Locate the cell with the specified text and output its [x, y] center coordinate. 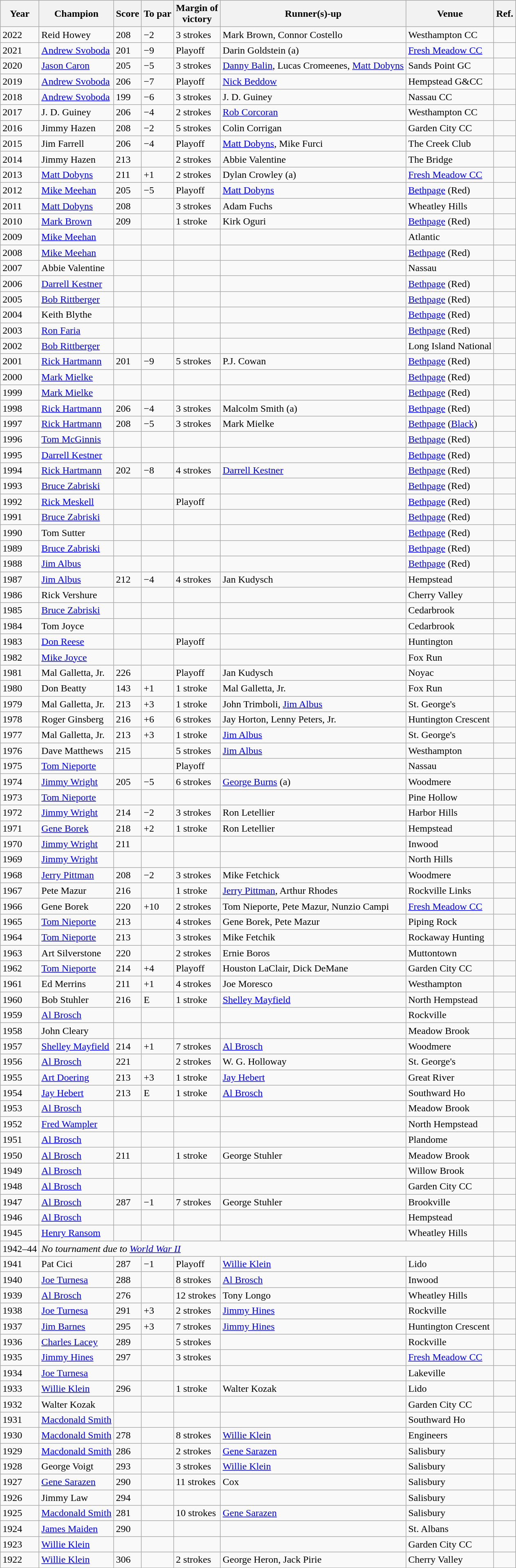
1952 [20, 1124]
Sands Point GC [450, 66]
Kirk Oguri [313, 222]
2013 [20, 175]
1959 [20, 1015]
1988 [20, 564]
Muttontown [450, 953]
Dylan Crowley (a) [313, 175]
1926 [20, 1498]
The Bridge [450, 159]
212 [127, 579]
1929 [20, 1451]
1931 [20, 1420]
1946 [20, 1218]
1960 [20, 1000]
1955 [20, 1077]
10 strokes [197, 1513]
Roger Ginsberg [76, 720]
295 [127, 1326]
Ed Merrins [76, 984]
Jerry Pittman, Arthur Rhodes [313, 891]
2014 [20, 159]
Rick Vershure [76, 595]
1993 [20, 486]
Adam Fuchs [313, 206]
12 strokes [197, 1295]
1989 [20, 548]
281 [127, 1513]
1933 [20, 1389]
1941 [20, 1264]
To par [158, 14]
1995 [20, 455]
202 [127, 471]
Brookville [450, 1202]
The Creek Club [450, 144]
+10 [158, 906]
1982 [20, 657]
Piping Rock [450, 922]
218 [127, 828]
Plandome [450, 1140]
2020 [20, 66]
1922 [20, 1560]
North Hills [450, 859]
Score [127, 14]
1971 [20, 828]
+6 [158, 720]
1964 [20, 937]
St. Albans [450, 1529]
W. G. Holloway [313, 1062]
Huntington [450, 642]
Pat Cici [76, 1264]
Jason Caron [76, 66]
Runner(s)-up [313, 14]
1977 [20, 735]
2003 [20, 330]
Houston LaClair, Dick DeMane [313, 969]
286 [127, 1451]
P.J. Cowan [313, 361]
Joe Moresco [313, 984]
1958 [20, 1031]
1940 [20, 1280]
Bob Stuhler [76, 1000]
George Heron, Jack Pirie [313, 1560]
2007 [20, 268]
Harbor Hills [450, 813]
221 [127, 1062]
Bethpage (Black) [450, 424]
Pete Mazur [76, 891]
1974 [20, 782]
Engineers [450, 1435]
1978 [20, 720]
1947 [20, 1202]
Gene Borek, Pete Mazur [313, 922]
Don Beatty [76, 688]
John Cleary [76, 1031]
2015 [20, 144]
1949 [20, 1171]
Colin Corrigan [313, 128]
Rockville Links [450, 891]
Tom Nieporte, Pete Mazur, Nunzio Campi [313, 906]
Nassau CC [450, 97]
2010 [20, 222]
1983 [20, 642]
Margin ofvictory [197, 14]
Cox [313, 1482]
1966 [20, 906]
1967 [20, 891]
1980 [20, 688]
Tony Longo [313, 1295]
1934 [20, 1373]
2017 [20, 112]
1972 [20, 813]
Noyac [450, 673]
2019 [20, 81]
Year [20, 14]
Jay Horton, Lenny Peters, Jr. [313, 720]
2011 [20, 206]
1990 [20, 533]
George Voigt [76, 1467]
294 [127, 1498]
Venue [450, 14]
199 [127, 97]
1973 [20, 797]
1984 [20, 626]
Long Island National [450, 346]
1938 [20, 1311]
1954 [20, 1093]
1968 [20, 875]
Art Doering [76, 1077]
Jim Barnes [76, 1326]
Matt Dobyns, Mike Furci [313, 144]
1965 [20, 922]
1970 [20, 844]
Great River [450, 1077]
143 [127, 688]
Jerry Pittman [76, 875]
1957 [20, 1046]
209 [127, 222]
1981 [20, 673]
1994 [20, 471]
289 [127, 1342]
Jim Farrell [76, 144]
James Maiden [76, 1529]
+2 [158, 828]
2008 [20, 253]
1928 [20, 1467]
293 [127, 1467]
Don Reese [76, 642]
Mark Brown, Connor Costello [313, 35]
John Trimboli, Jim Albus [313, 704]
1992 [20, 502]
Rick Meskell [76, 502]
1936 [20, 1342]
1987 [20, 579]
1932 [20, 1404]
Malcolm Smith (a) [313, 408]
Ron Faria [76, 330]
Dave Matthews [76, 751]
Rockaway Hunting [450, 937]
1927 [20, 1482]
1939 [20, 1295]
226 [127, 673]
Jimmy Law [76, 1498]
1945 [20, 1233]
Danny Balin, Lucas Cromeenes, Matt Dobyns [313, 66]
Rob Corcoran [313, 112]
1991 [20, 517]
Keith Blythe [76, 315]
11 strokes [197, 1482]
Champion [76, 14]
Tom Joyce [76, 626]
Henry Ransom [76, 1233]
Ernie Boros [313, 953]
2016 [20, 128]
George Burns (a) [313, 782]
−8 [158, 471]
1950 [20, 1155]
1953 [20, 1108]
+4 [158, 969]
2009 [20, 237]
1985 [20, 610]
Mike Fetchik [313, 937]
1925 [20, 1513]
1937 [20, 1326]
1999 [20, 393]
297 [127, 1357]
Art Silverstone [76, 953]
1923 [20, 1544]
1976 [20, 751]
291 [127, 1311]
1996 [20, 439]
1962 [20, 969]
1930 [20, 1435]
1951 [20, 1140]
278 [127, 1435]
2021 [20, 50]
No tournament due to World War II [266, 1249]
1963 [20, 953]
1956 [20, 1062]
215 [127, 751]
2001 [20, 361]
2018 [20, 97]
Atlantic [450, 237]
Charles Lacey [76, 1342]
2004 [20, 315]
1975 [20, 766]
Reid Howey [76, 35]
Mike Fetchick [313, 875]
1935 [20, 1357]
Tom McGinnis [76, 439]
2005 [20, 299]
1979 [20, 704]
2022 [20, 35]
2006 [20, 284]
−7 [158, 81]
1986 [20, 595]
2012 [20, 190]
1998 [20, 408]
306 [127, 1560]
2000 [20, 377]
Nick Beddow [313, 81]
1997 [20, 424]
1969 [20, 859]
1961 [20, 984]
Pine Hollow [450, 797]
1924 [20, 1529]
Fred Wampler [76, 1124]
Mark Brown [76, 222]
1942–44 [20, 1249]
Mike Joyce [76, 657]
276 [127, 1295]
296 [127, 1389]
1948 [20, 1186]
Lakeville [450, 1373]
2002 [20, 346]
Tom Sutter [76, 533]
Darin Goldstein (a) [313, 50]
−6 [158, 97]
288 [127, 1280]
Ref. [505, 14]
Hempstead G&CC [450, 81]
Willow Brook [450, 1171]
